Determine the (X, Y) coordinate at the center of the cell enclosing the given text.  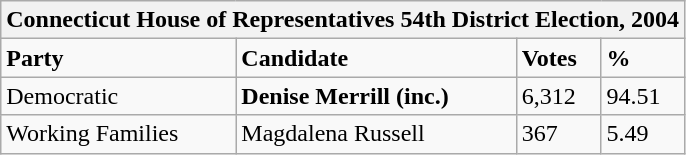
5.49 (643, 134)
6,312 (558, 96)
Candidate (376, 58)
Denise Merrill (inc.) (376, 96)
% (643, 58)
Party (118, 58)
Votes (558, 58)
Working Families (118, 134)
94.51 (643, 96)
Magdalena Russell (376, 134)
367 (558, 134)
Connecticut House of Representatives 54th District Election, 2004 (343, 20)
Democratic (118, 96)
